Locate the cell with the specified text and output its (x, y) center coordinate. 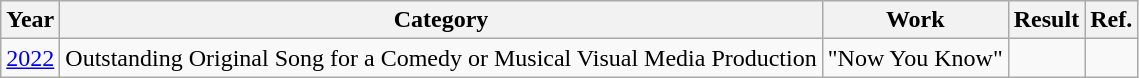
Year (30, 20)
"Now You Know" (915, 58)
Ref. (1112, 20)
Result (1046, 20)
Category (441, 20)
Work (915, 20)
Outstanding Original Song for a Comedy or Musical Visual Media Production (441, 58)
2022 (30, 58)
